Search for the cell housing the specified text and yield its (x, y) center coordinate. 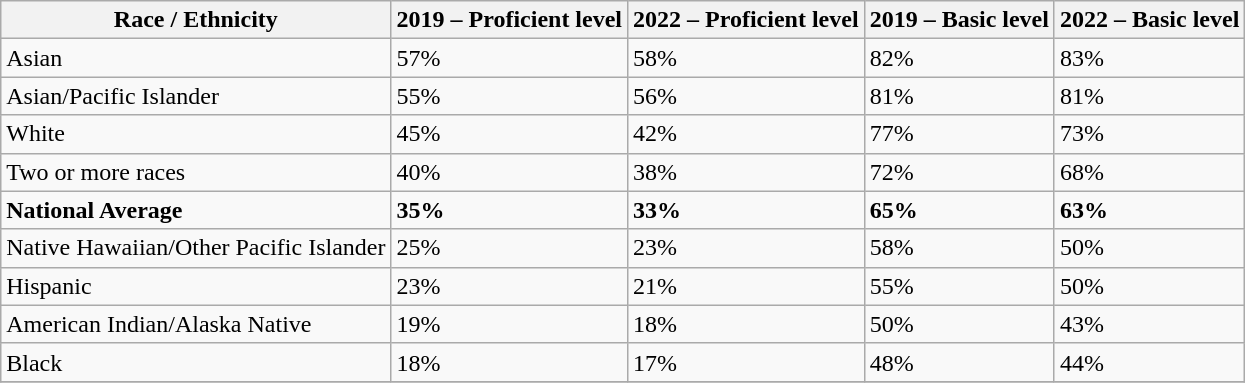
44% (1149, 362)
Two or more races (196, 172)
63% (1149, 210)
56% (746, 96)
Native Hawaiian/Other Pacific Islander (196, 248)
White (196, 134)
38% (746, 172)
17% (746, 362)
42% (746, 134)
Race / Ethnicity (196, 20)
National Average (196, 210)
21% (746, 286)
43% (1149, 324)
77% (959, 134)
Black (196, 362)
2022 – Proficient level (746, 20)
48% (959, 362)
82% (959, 58)
40% (510, 172)
33% (746, 210)
72% (959, 172)
2019 – Basic level (959, 20)
Asian/Pacific Islander (196, 96)
2022 – Basic level (1149, 20)
68% (1149, 172)
45% (510, 134)
57% (510, 58)
35% (510, 210)
73% (1149, 134)
25% (510, 248)
83% (1149, 58)
65% (959, 210)
Asian (196, 58)
2019 – Proficient level (510, 20)
19% (510, 324)
American Indian/Alaska Native (196, 324)
Hispanic (196, 286)
